Locate the cell with the specified text and output its [x, y] center coordinate. 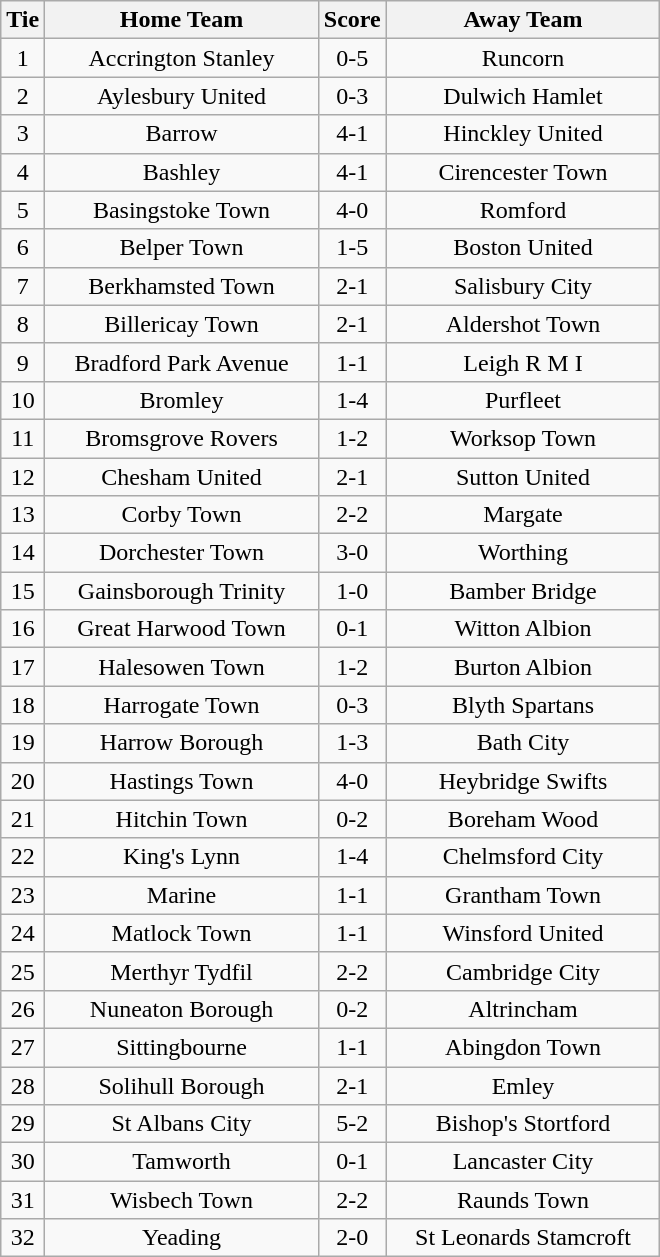
Hastings Town [182, 781]
Bamber Bridge [523, 591]
Bromley [182, 400]
7 [23, 286]
Sutton United [523, 477]
Emley [523, 1085]
Chesham United [182, 477]
Matlock Town [182, 933]
Winsford United [523, 933]
Yeading [182, 1238]
Wisbech Town [182, 1200]
Accrington Stanley [182, 58]
30 [23, 1162]
Bradford Park Avenue [182, 362]
Harrow Borough [182, 743]
Berkhamsted Town [182, 286]
Heybridge Swifts [523, 781]
Lancaster City [523, 1162]
15 [23, 591]
23 [23, 895]
Romford [523, 210]
Bath City [523, 743]
10 [23, 400]
1 [23, 58]
Score [352, 20]
21 [23, 819]
13 [23, 515]
5 [23, 210]
Blyth Spartans [523, 705]
Cirencester Town [523, 172]
St Albans City [182, 1124]
9 [23, 362]
12 [23, 477]
29 [23, 1124]
Witton Albion [523, 629]
Nuneaton Borough [182, 1009]
Barrow [182, 134]
Dorchester Town [182, 553]
Solihull Borough [182, 1085]
St Leonards Stamcroft [523, 1238]
Abingdon Town [523, 1047]
6 [23, 248]
16 [23, 629]
26 [23, 1009]
Boreham Wood [523, 819]
25 [23, 971]
Marine [182, 895]
8 [23, 324]
Hinckley United [523, 134]
24 [23, 933]
1-0 [352, 591]
Cambridge City [523, 971]
32 [23, 1238]
2 [23, 96]
Dulwich Hamlet [523, 96]
19 [23, 743]
Burton Albion [523, 667]
Grantham Town [523, 895]
Home Team [182, 20]
Great Harwood Town [182, 629]
Hitchin Town [182, 819]
17 [23, 667]
5-2 [352, 1124]
Aylesbury United [182, 96]
Bashley [182, 172]
Aldershot Town [523, 324]
Margate [523, 515]
4 [23, 172]
Basingstoke Town [182, 210]
Halesowen Town [182, 667]
31 [23, 1200]
Raunds Town [523, 1200]
0-5 [352, 58]
1-5 [352, 248]
28 [23, 1085]
Tamworth [182, 1162]
Worksop Town [523, 438]
2-0 [352, 1238]
Billericay Town [182, 324]
Belper Town [182, 248]
Harrogate Town [182, 705]
Gainsborough Trinity [182, 591]
Boston United [523, 248]
Tie [23, 20]
Bromsgrove Rovers [182, 438]
Runcorn [523, 58]
3-0 [352, 553]
Corby Town [182, 515]
3 [23, 134]
Sittingbourne [182, 1047]
18 [23, 705]
Altrincham [523, 1009]
King's Lynn [182, 857]
11 [23, 438]
27 [23, 1047]
Leigh R M I [523, 362]
Salisbury City [523, 286]
14 [23, 553]
Bishop's Stortford [523, 1124]
Purfleet [523, 400]
Chelmsford City [523, 857]
1-3 [352, 743]
22 [23, 857]
20 [23, 781]
Away Team [523, 20]
Worthing [523, 553]
Merthyr Tydfil [182, 971]
